Search for the cell housing the specified text and yield its (X, Y) center coordinate. 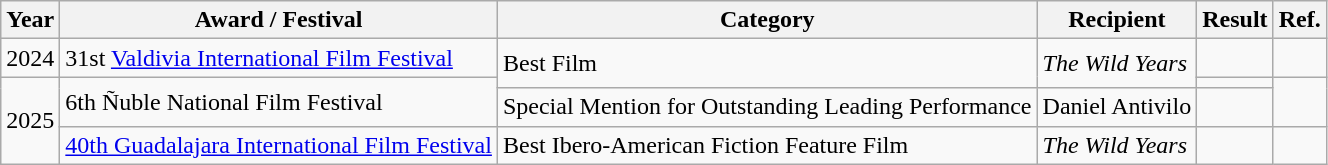
Category (767, 20)
Result (1235, 20)
2024 (30, 58)
2025 (30, 120)
6th Ñuble National Film Festival (279, 102)
Year (30, 20)
Best Ibero-American Fiction Feature Film (767, 145)
31st Valdivia International Film Festival (279, 58)
Daniel Antivilo (1117, 107)
Ref. (1300, 20)
Best Film (767, 64)
40th Guadalajara International Film Festival (279, 145)
Special Mention for Outstanding Leading Performance (767, 107)
Award / Festival (279, 20)
Recipient (1117, 20)
